For the text-containing cell, return its midpoint in (x, y) coordinate format. 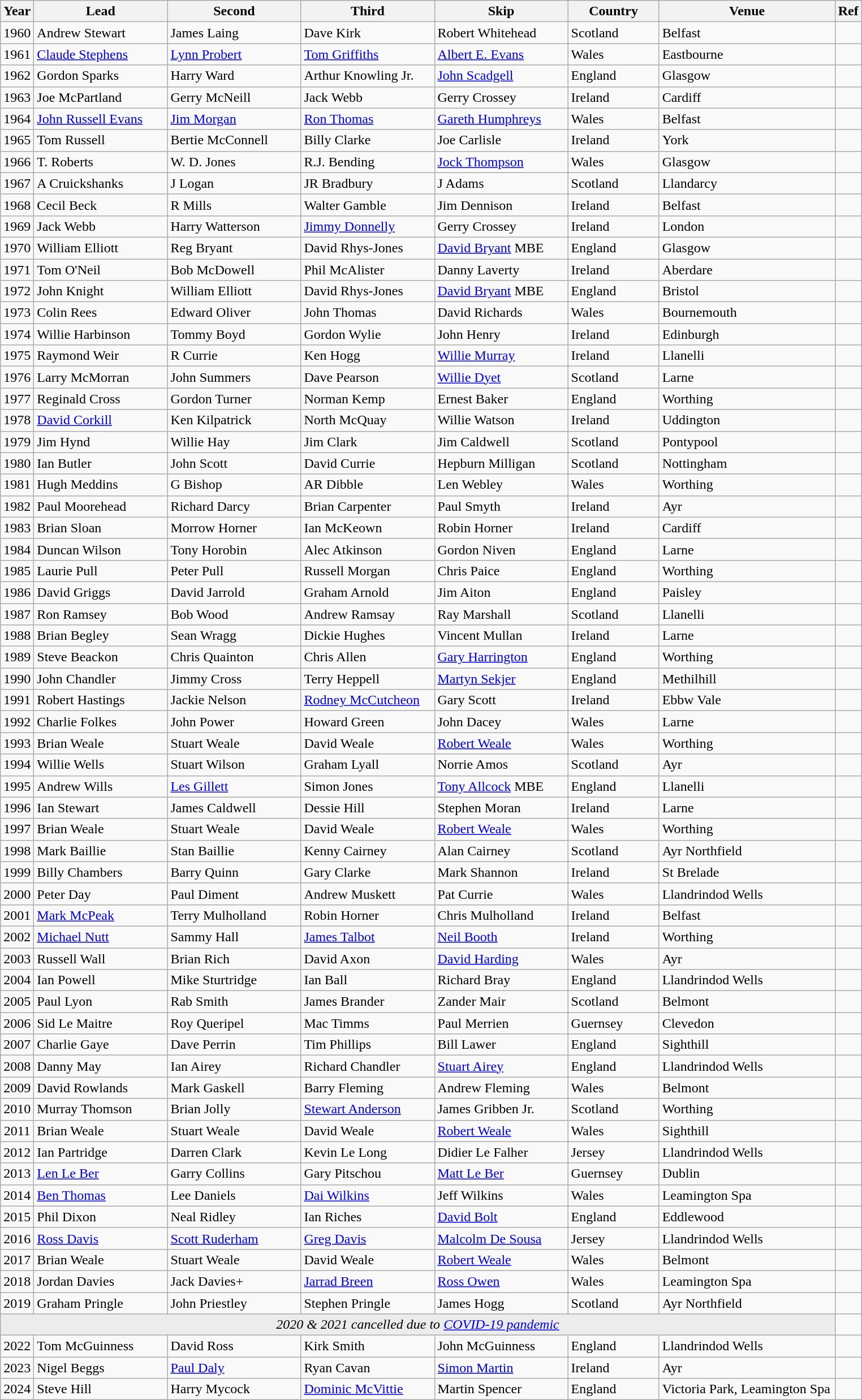
Stephen Pringle (368, 1303)
Jordan Davies (101, 1281)
2003 (17, 959)
Jimmy Donnelly (368, 226)
Venue (747, 11)
Lead (101, 11)
Eddlewood (747, 1217)
1968 (17, 205)
Hugh Meddins (101, 485)
2023 (17, 1368)
Gary Clarke (368, 872)
Ebbw Vale (747, 700)
1996 (17, 808)
David Griggs (101, 592)
Dickie Hughes (368, 636)
Victoria Park, Leamington Spa (747, 1389)
1997 (17, 829)
Stewart Anderson (368, 1109)
Ross Owen (501, 1281)
Dave Pearson (368, 377)
Ian Partridge (101, 1152)
1978 (17, 420)
Ian Stewart (101, 808)
Steve Hill (101, 1389)
Llandarcy (747, 183)
Morrow Horner (234, 528)
David Jarrold (234, 592)
Graham Pringle (101, 1303)
North McQuay (368, 420)
Tony Horobin (234, 549)
Second (234, 11)
2005 (17, 1002)
Pat Currie (501, 894)
Tom McGuinness (101, 1346)
Paul Daly (234, 1368)
Kirk Smith (368, 1346)
Gerry McNeill (234, 97)
York (747, 140)
2018 (17, 1281)
Ian Powell (101, 980)
Ryan Cavan (368, 1368)
2014 (17, 1195)
Tim Phillips (368, 1045)
1986 (17, 592)
Brian Carpenter (368, 506)
Len Webley (501, 485)
Andrew Muskett (368, 894)
Roy Queripel (234, 1023)
J Logan (234, 183)
1990 (17, 679)
Lynn Probert (234, 54)
Jock Thompson (501, 162)
Kenny Cairney (368, 851)
1963 (17, 97)
1988 (17, 636)
Charlie Folkes (101, 722)
Claude Stephens (101, 54)
Dessie Hill (368, 808)
Third (368, 11)
1972 (17, 291)
Brian Jolly (234, 1109)
Danny May (101, 1066)
Bob McDowell (234, 270)
2022 (17, 1346)
Alan Cairney (501, 851)
Peter Pull (234, 571)
John Knight (101, 291)
James Laing (234, 33)
Arthur Knowling Jr. (368, 76)
Joe Carlisle (501, 140)
John Dacey (501, 722)
Willie Hay (234, 442)
1999 (17, 872)
R Currie (234, 356)
Dave Perrin (234, 1045)
Lee Daniels (234, 1195)
Brian Begley (101, 636)
1970 (17, 248)
Ross Davis (101, 1238)
Paul Moorehead (101, 506)
Andrew Stewart (101, 33)
Bristol (747, 291)
Stuart Wilson (234, 765)
Howard Green (368, 722)
Graham Arnold (368, 592)
Phil McAlister (368, 270)
Jeff Wilkins (501, 1195)
1960 (17, 33)
R Mills (234, 205)
1981 (17, 485)
Gareth Humphreys (501, 119)
Willie Watson (501, 420)
Simon Jones (368, 786)
1992 (17, 722)
Gordon Sparks (101, 76)
1967 (17, 183)
Stan Baillie (234, 851)
Ian Riches (368, 1217)
2020 & 2021 cancelled due to COVID-19 pandemic (417, 1325)
1975 (17, 356)
Paisley (747, 592)
JR Bradbury (368, 183)
Uddington (747, 420)
Richard Darcy (234, 506)
Nigel Beggs (101, 1368)
Simon Martin (501, 1368)
Paul Smyth (501, 506)
Albert E. Evans (501, 54)
Billy Clarke (368, 140)
Gary Pitschou (368, 1174)
1989 (17, 657)
1998 (17, 851)
Jim Hynd (101, 442)
John Scadgell (501, 76)
Rodney McCutcheon (368, 700)
Chris Allen (368, 657)
Willie Dyet (501, 377)
Matt Le Ber (501, 1174)
Harry Ward (234, 76)
Harry Watterson (234, 226)
Charlie Gaye (101, 1045)
Mark Baillie (101, 851)
2013 (17, 1174)
2006 (17, 1023)
Martin Spencer (501, 1389)
Russell Morgan (368, 571)
1983 (17, 528)
1994 (17, 765)
Jack Davies+ (234, 1281)
1995 (17, 786)
Ken Kilpatrick (234, 420)
2017 (17, 1260)
Chris Paice (501, 571)
Eastbourne (747, 54)
A Cruickshanks (101, 183)
1962 (17, 76)
Chris Mulholland (501, 915)
Ian McKeown (368, 528)
Tom Griffiths (368, 54)
Neil Booth (501, 937)
Ian Ball (368, 980)
Jim Clark (368, 442)
Jimmy Cross (234, 679)
Stephen Moran (501, 808)
John Russell Evans (101, 119)
2016 (17, 1238)
Andrew Fleming (501, 1088)
2004 (17, 980)
Sean Wragg (234, 636)
Dublin (747, 1174)
Darren Clark (234, 1152)
1984 (17, 549)
Martyn Sekjer (501, 679)
Walter Gamble (368, 205)
Clevedon (747, 1023)
1961 (17, 54)
2002 (17, 937)
Rab Smith (234, 1002)
1973 (17, 313)
Dai Wilkins (368, 1195)
Harry Mycock (234, 1389)
John Power (234, 722)
James Gribben Jr. (501, 1109)
Duncan Wilson (101, 549)
Mac Timms (368, 1023)
Norrie Amos (501, 765)
1977 (17, 399)
Willie Murray (501, 356)
2019 (17, 1303)
London (747, 226)
Greg Davis (368, 1238)
James Hogg (501, 1303)
David Currie (368, 463)
Ray Marshall (501, 614)
Russell Wall (101, 959)
Danny Laverty (501, 270)
Stuart Airey (501, 1066)
Jim Aiton (501, 592)
Gary Harrington (501, 657)
Country (613, 11)
1974 (17, 334)
Bertie McConnell (234, 140)
David Ross (234, 1346)
1991 (17, 700)
Bournemouth (747, 313)
Murray Thomson (101, 1109)
Dave Kirk (368, 33)
Len Le Ber (101, 1174)
1982 (17, 506)
Tommy Boyd (234, 334)
AR Dibble (368, 485)
John Chandler (101, 679)
Jim Morgan (234, 119)
Andrew Wills (101, 786)
Laurie Pull (101, 571)
1965 (17, 140)
Richard Chandler (368, 1066)
Peter Day (101, 894)
W. D. Jones (234, 162)
John McGuinness (501, 1346)
Ian Airey (234, 1066)
James Caldwell (234, 808)
2007 (17, 1045)
John Priestley (234, 1303)
St Brelade (747, 872)
2011 (17, 1131)
Phil Dixon (101, 1217)
Bill Lawer (501, 1045)
G Bishop (234, 485)
James Brander (368, 1002)
Colin Rees (101, 313)
Aberdare (747, 270)
David Corkill (101, 420)
Reg Bryant (234, 248)
John Henry (501, 334)
David Axon (368, 959)
Dominic McVittie (368, 1389)
Sid Le Maitre (101, 1023)
Ben Thomas (101, 1195)
Hepburn Milligan (501, 463)
1969 (17, 226)
Les Gillett (234, 786)
Methilhill (747, 679)
Ron Ramsey (101, 614)
Paul Lyon (101, 1002)
R.J. Bending (368, 162)
Gordon Niven (501, 549)
1964 (17, 119)
2000 (17, 894)
2009 (17, 1088)
Terry Heppell (368, 679)
Norman Kemp (368, 399)
Gordon Turner (234, 399)
2012 (17, 1152)
Mark Gaskell (234, 1088)
Ian Butler (101, 463)
Brian Rich (234, 959)
Alec Atkinson (368, 549)
Didier Le Falher (501, 1152)
David Harding (501, 959)
Mark McPeak (101, 915)
Robert Hastings (101, 700)
Larry McMorran (101, 377)
1966 (17, 162)
Sammy Hall (234, 937)
Kevin Le Long (368, 1152)
James Talbot (368, 937)
2010 (17, 1109)
Ernest Baker (501, 399)
Terry Mulholland (234, 915)
Year (17, 11)
Brian Sloan (101, 528)
Bob Wood (234, 614)
Chris Quainton (234, 657)
Zander Mair (501, 1002)
Mark Shannon (501, 872)
Willie Harbinson (101, 334)
John Thomas (368, 313)
J Adams (501, 183)
2001 (17, 915)
Gary Scott (501, 700)
Paul Merrien (501, 1023)
Michael Nutt (101, 937)
1971 (17, 270)
David Richards (501, 313)
Jim Caldwell (501, 442)
1976 (17, 377)
David Bolt (501, 1217)
T. Roberts (101, 162)
Barry Fleming (368, 1088)
1993 (17, 743)
Tom O'Neil (101, 270)
2024 (17, 1389)
Edward Oliver (234, 313)
Jarrad Breen (368, 1281)
Scott Ruderham (234, 1238)
Jackie Nelson (234, 700)
Andrew Ramsay (368, 614)
David Rowlands (101, 1088)
Barry Quinn (234, 872)
Garry Collins (234, 1174)
Paul Diment (234, 894)
John Scott (234, 463)
Mike Sturtridge (234, 980)
Skip (501, 11)
Malcolm De Sousa (501, 1238)
Pontypool (747, 442)
Joe McPartland (101, 97)
1979 (17, 442)
1985 (17, 571)
Graham Lyall (368, 765)
Gordon Wylie (368, 334)
Ken Hogg (368, 356)
Vincent Mullan (501, 636)
1987 (17, 614)
2008 (17, 1066)
Raymond Weir (101, 356)
Neal Ridley (234, 1217)
Jim Dennison (501, 205)
Richard Bray (501, 980)
Nottingham (747, 463)
Cecil Beck (101, 205)
2015 (17, 1217)
Steve Beackon (101, 657)
Billy Chambers (101, 872)
Tom Russell (101, 140)
John Summers (234, 377)
Edinburgh (747, 334)
Willie Wells (101, 765)
Tony Allcock MBE (501, 786)
Reginald Cross (101, 399)
Robert Whitehead (501, 33)
1980 (17, 463)
Ron Thomas (368, 119)
Ref (848, 11)
